Capture the cell that displays the provided text and extract its (x, y) central coordinate. 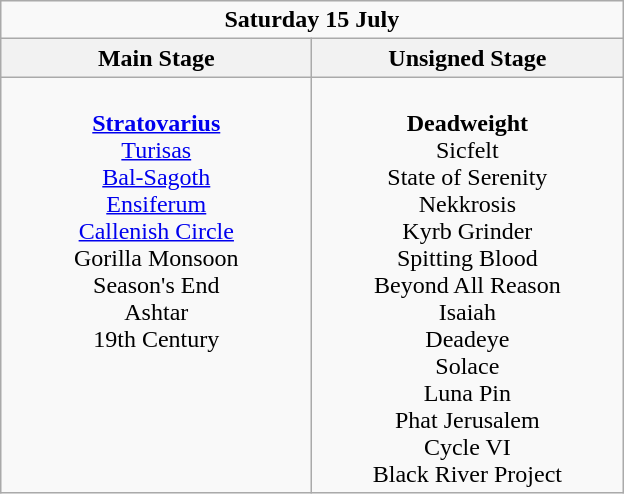
Main Stage (156, 58)
Stratovarius Turisas Bal-Sagoth Ensiferum Callenish Circle Gorilla Monsoon Season's End Ashtar 19th Century (156, 285)
Saturday 15 July (312, 20)
Unsigned Stage (468, 58)
